Capture the cell that displays the provided text and extract its (x, y) central coordinate. 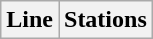
Stations (105, 20)
Line (30, 20)
